Find where the given text appears and provide that cell's center as (x, y) coordinate. 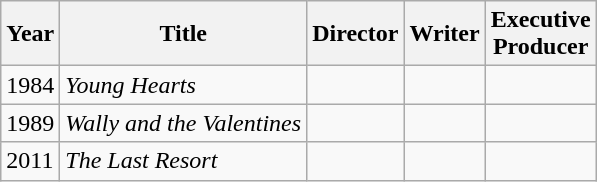
The Last Resort (184, 161)
Title (184, 34)
2011 (30, 161)
Wally and the Valentines (184, 123)
1984 (30, 85)
ExecutiveProducer (540, 34)
1989 (30, 123)
Young Hearts (184, 85)
Director (356, 34)
Year (30, 34)
Writer (444, 34)
